Scan for the cell matching the given text and deliver its [x, y] coordinate at center. 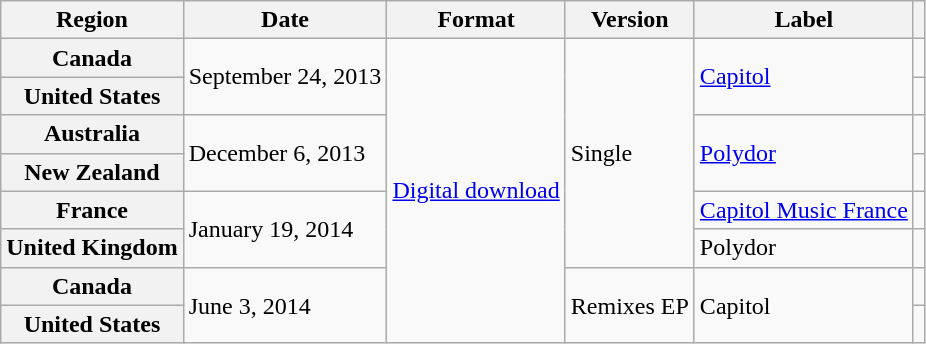
Capitol Music France [804, 210]
Date [285, 20]
United Kingdom [92, 248]
Format [476, 20]
Remixes EP [630, 305]
Australia [92, 134]
New Zealand [92, 172]
Single [630, 153]
Version [630, 20]
December 6, 2013 [285, 153]
Region [92, 20]
January 19, 2014 [285, 229]
September 24, 2013 [285, 77]
Digital download [476, 191]
Label [804, 20]
June 3, 2014 [285, 305]
France [92, 210]
